For the text-containing cell, return its midpoint in [x, y] coordinate format. 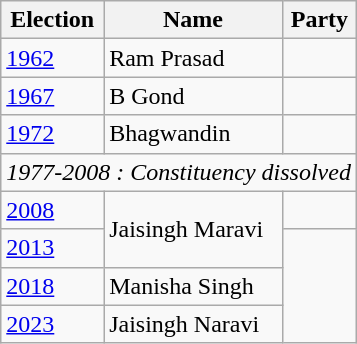
Jaisingh Maravi [194, 229]
Manisha Singh [194, 286]
1967 [52, 96]
1972 [52, 134]
Name [194, 20]
2018 [52, 286]
1962 [52, 58]
Ram Prasad [194, 58]
B Gond [194, 96]
1977-2008 : Constituency dissolved [179, 172]
2008 [52, 210]
Election [52, 20]
Jaisingh Naravi [194, 324]
Bhagwandin [194, 134]
2023 [52, 324]
Party [319, 20]
2013 [52, 248]
